Provide the [x, y] coordinate of the cell's center where the given text is located.  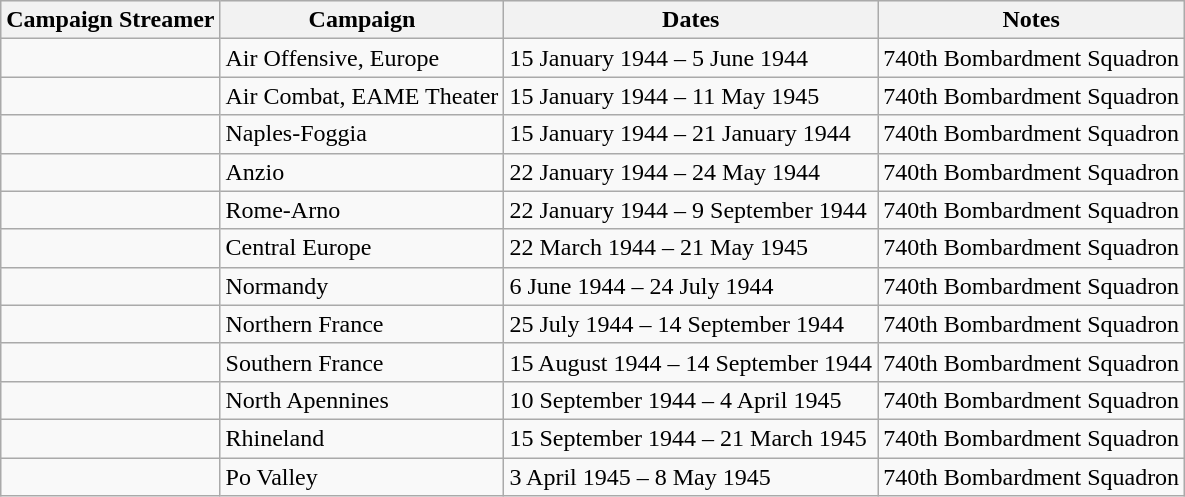
Rome-Arno [362, 210]
North Apennines [362, 400]
10 September 1944 – 4 April 1945 [691, 400]
15 January 1944 – 21 January 1944 [691, 134]
22 January 1944 – 9 September 1944 [691, 210]
Anzio [362, 172]
3 April 1945 – 8 May 1945 [691, 477]
15 August 1944 – 14 September 1944 [691, 362]
Southern France [362, 362]
Naples-Foggia [362, 134]
25 July 1944 – 14 September 1944 [691, 324]
Po Valley [362, 477]
Air Offensive, Europe [362, 58]
6 June 1944 – 24 July 1944 [691, 286]
Air Combat, EAME Theater [362, 96]
Campaign [362, 20]
Campaign Streamer [110, 20]
Rhineland [362, 438]
Normandy [362, 286]
15 January 1944 – 11 May 1945 [691, 96]
22 January 1944 – 24 May 1944 [691, 172]
Notes [1032, 20]
Central Europe [362, 248]
Northern France [362, 324]
15 January 1944 – 5 June 1944 [691, 58]
Dates [691, 20]
22 March 1944 – 21 May 1945 [691, 248]
15 September 1944 – 21 March 1945 [691, 438]
